From the cell containing the given text, extract its center point as (x, y) coordinate. 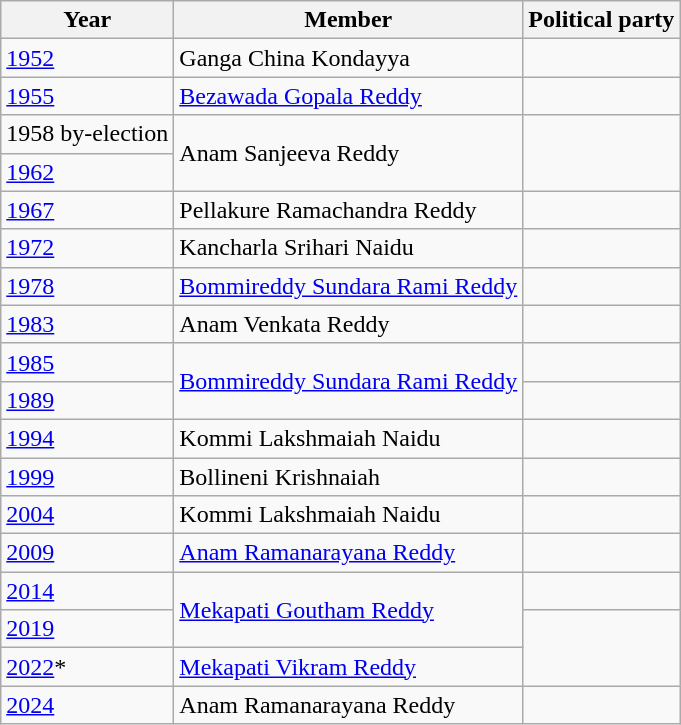
Bezawada Gopala Reddy (348, 96)
2024 (88, 705)
1958 by-election (88, 134)
Mekapati Vikram Reddy (348, 667)
1999 (88, 477)
Anam Sanjeeva Reddy (348, 153)
1972 (88, 248)
Mekapati Goutham Reddy (348, 610)
Member (348, 20)
1989 (88, 400)
1955 (88, 96)
Political party (602, 20)
1962 (88, 172)
1983 (88, 324)
2004 (88, 515)
Anam Venkata Reddy (348, 324)
1967 (88, 210)
2009 (88, 553)
Pellakure Ramachandra Reddy (348, 210)
2014 (88, 591)
1978 (88, 286)
2022* (88, 667)
1952 (88, 58)
Kancharla Srihari Naidu (348, 248)
Year (88, 20)
Ganga China Kondayya (348, 58)
1985 (88, 362)
Bollineni Krishnaiah (348, 477)
2019 (88, 629)
1994 (88, 438)
